Provide the [X, Y] coordinate of the cell's center where the given text is located.  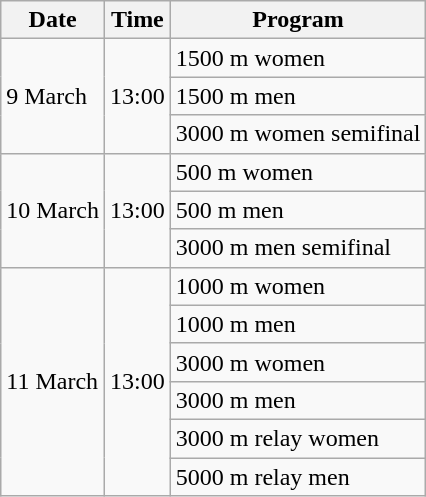
1500 m men [298, 96]
3000 m women semifinal [298, 134]
5000 m relay men [298, 477]
1000 m women [298, 286]
3000 m relay women [298, 438]
3000 m men [298, 400]
9 March [53, 96]
500 m men [298, 210]
11 March [53, 381]
500 m women [298, 172]
10 March [53, 210]
1000 m men [298, 324]
Program [298, 20]
Date [53, 20]
3000 m women [298, 362]
Time [137, 20]
1500 m women [298, 58]
3000 m men semifinal [298, 248]
